Return [x, y] of the center of cell containing provided text 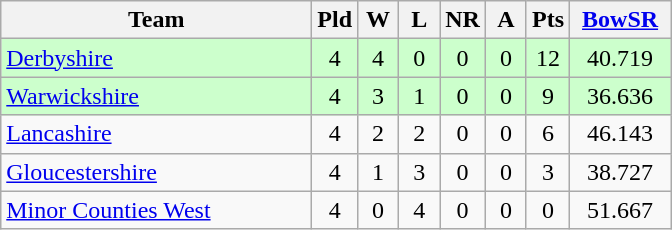
BowSR [620, 20]
9 [548, 96]
40.719 [620, 58]
46.143 [620, 134]
51.667 [620, 210]
Pld [335, 20]
Derbyshire [156, 58]
Gloucestershire [156, 172]
A [506, 20]
12 [548, 58]
W [378, 20]
38.727 [620, 172]
Warwickshire [156, 96]
NR [463, 20]
Lancashire [156, 134]
36.636 [620, 96]
6 [548, 134]
Pts [548, 20]
Minor Counties West [156, 210]
L [420, 20]
Team [156, 20]
